Locate the cell with the specified text and output its (x, y) center coordinate. 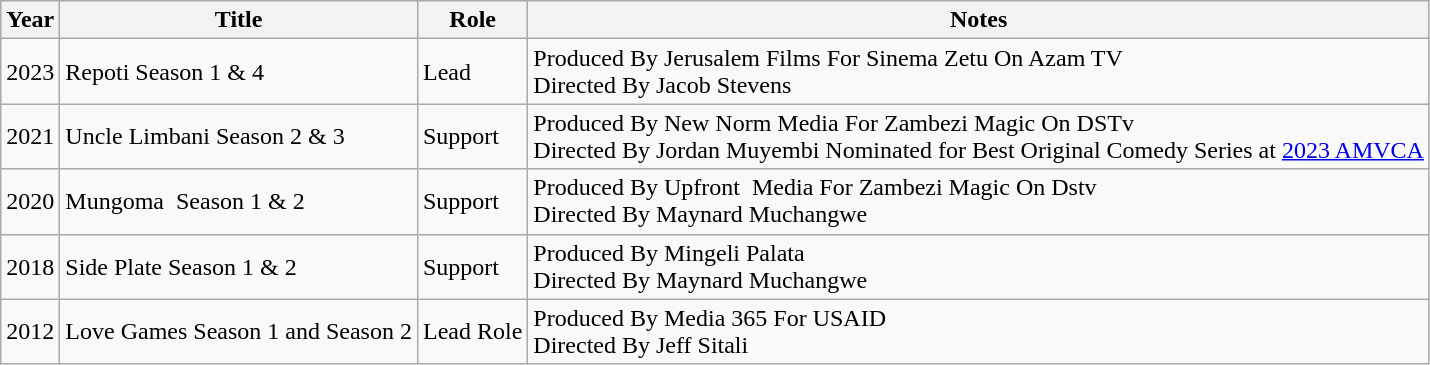
Mungoma Season 1 & 2 (239, 202)
Produced By Upfront Media For Zambezi Magic On DstvDirected By Maynard Muchangwe (979, 202)
Title (239, 20)
2012 (30, 332)
Uncle Limbani Season 2 & 3 (239, 136)
Lead (472, 72)
Lead Role (472, 332)
2018 (30, 266)
2021 (30, 136)
Produced By Mingeli PalataDirected By Maynard Muchangwe (979, 266)
Role (472, 20)
Repoti Season 1 & 4 (239, 72)
2020 (30, 202)
Produced By New Norm Media For Zambezi Magic On DSTvDirected By Jordan Muyembi Nominated for Best Original Comedy Series at 2023 AMVCA (979, 136)
Produced By Media 365 For USAIDDirected By Jeff Sitali (979, 332)
Love Games Season 1 and Season 2 (239, 332)
Year (30, 20)
2023 (30, 72)
Side Plate Season 1 & 2 (239, 266)
Produced By Jerusalem Films For Sinema Zetu On Azam TVDirected By Jacob Stevens (979, 72)
Notes (979, 20)
